For the text-containing cell, return its midpoint in (x, y) coordinate format. 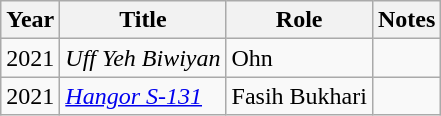
Hangor S-131 (143, 96)
Uff Yeh Biwiyan (143, 58)
Title (143, 20)
Ohn (299, 58)
Year (30, 20)
Notes (406, 20)
Role (299, 20)
Fasih Bukhari (299, 96)
